Pinpoint the cell where the given text exists, returning its (X, Y) midpoint coordinate. 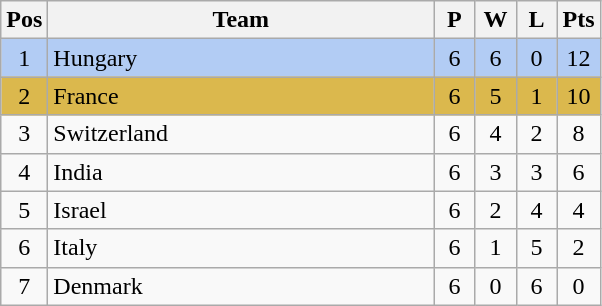
Israel (241, 210)
L (536, 20)
India (241, 172)
10 (578, 96)
8 (578, 134)
W (496, 20)
Team (241, 20)
Denmark (241, 286)
Pos (24, 20)
Pts (578, 20)
France (241, 96)
12 (578, 58)
7 (24, 286)
Italy (241, 248)
P (454, 20)
Hungary (241, 58)
Switzerland (241, 134)
